Scan for the cell matching the given text and deliver its [X, Y] coordinate at center. 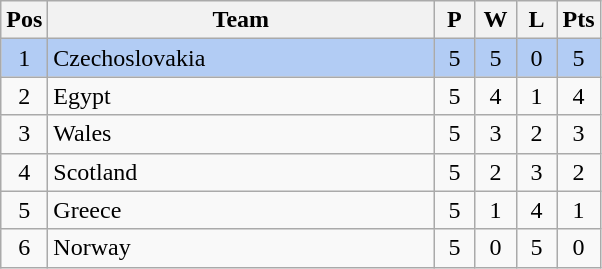
L [536, 20]
Pos [24, 20]
P [454, 20]
Wales [241, 134]
Scotland [241, 172]
6 [24, 248]
Team [241, 20]
Norway [241, 248]
Pts [578, 20]
Greece [241, 210]
Czechoslovakia [241, 58]
Egypt [241, 96]
W [496, 20]
